Scan for the cell matching the given text and deliver its [X, Y] coordinate at center. 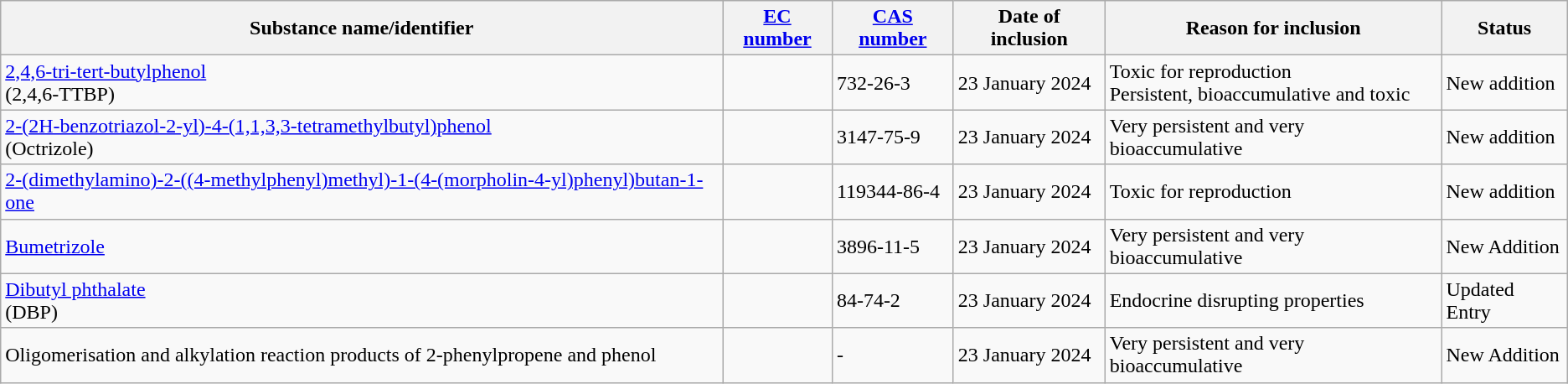
Substance name/identifier [362, 29]
2,4,6-tri-tert-butylphenol(2,4,6-TTBP) [362, 82]
2-(dimethylamino)-2-((4-methylphenyl)methyl)-1-(4-(morpholin-4-yl)phenyl)butan-1-one [362, 191]
Date of inclusion [1029, 29]
2-(2H-benzotriazol-2-yl)-4-(1,1,3,3-tetramethylbutyl)phenol(Octrizole) [362, 138]
Reason for inclusion [1273, 29]
119344-86-4 [893, 191]
EC number [777, 29]
Toxic for reproduction [1273, 191]
CAS number [893, 29]
Status [1504, 29]
Updated Entry [1504, 300]
Bumetrizole [362, 246]
3896-11-5 [893, 246]
- [893, 355]
Toxic for reproductionPersistent, bioaccumulative and toxic [1273, 82]
Oligomerisation and alkylation reaction products of 2-phenylpropene and phenol [362, 355]
3147-75-9 [893, 138]
732-26-3 [893, 82]
Dibutyl phthalate(DBP) [362, 300]
84-74-2 [893, 300]
Endocrine disrupting properties [1273, 300]
